Find where the given text appears and provide that cell's center as [x, y] coordinate. 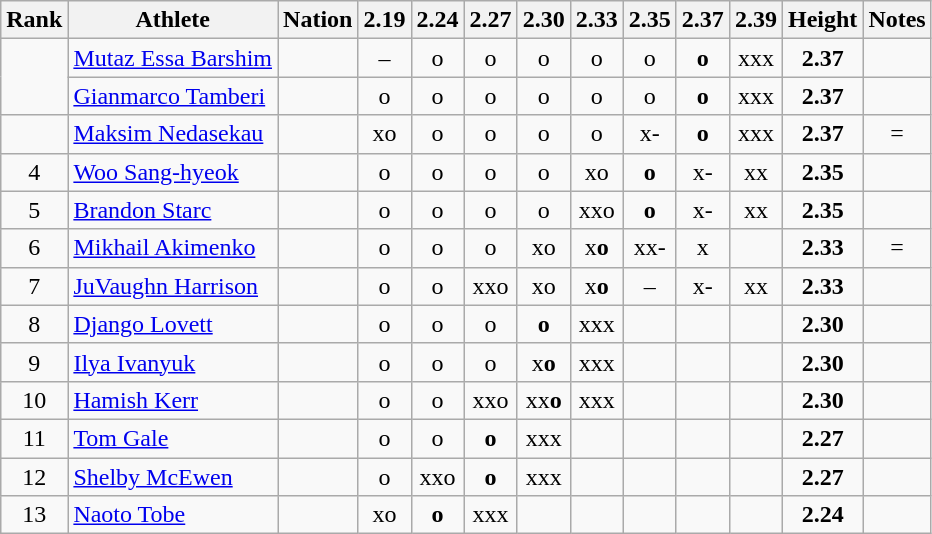
Tom Gale [173, 438]
2.19 [384, 20]
Django Lovett [173, 324]
10 [34, 400]
Shelby McEwen [173, 477]
JuVaughn Harrison [173, 286]
xx- [650, 248]
x [702, 248]
2.39 [756, 20]
Woo Sang-hyeok [173, 172]
6 [34, 248]
5 [34, 210]
Ilya Ivanyuk [173, 362]
13 [34, 515]
Notes [897, 20]
8 [34, 324]
4 [34, 172]
7 [34, 286]
Gianmarco Tamberi [173, 96]
Mutaz Essa Barshim [173, 58]
Maksim Nedasekau [173, 134]
Naoto Tobe [173, 515]
11 [34, 438]
12 [34, 477]
Hamish Kerr [173, 400]
Height [822, 20]
9 [34, 362]
Athlete [173, 20]
Mikhail Akimenko [173, 248]
Rank [34, 20]
Brandon Starc [173, 210]
Nation [318, 20]
